Capture the cell that displays the provided text and extract its (X, Y) central coordinate. 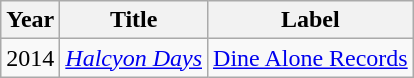
Title (134, 20)
Halcyon Days (134, 58)
Year (30, 20)
Label (311, 20)
2014 (30, 58)
Dine Alone Records (311, 58)
